Locate the cell with the specified text and output its [x, y] center coordinate. 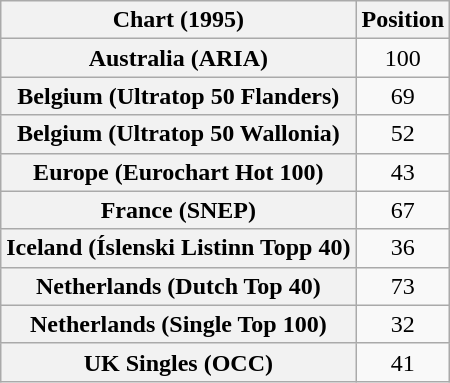
Netherlands (Dutch Top 40) [178, 286]
32 [403, 324]
36 [403, 248]
Belgium (Ultratop 50 Wallonia) [178, 134]
Europe (Eurochart Hot 100) [178, 172]
Chart (1995) [178, 20]
France (SNEP) [178, 210]
69 [403, 96]
UK Singles (OCC) [178, 362]
Australia (ARIA) [178, 58]
73 [403, 286]
100 [403, 58]
Position [403, 20]
52 [403, 134]
Iceland (Íslenski Listinn Topp 40) [178, 248]
41 [403, 362]
Netherlands (Single Top 100) [178, 324]
Belgium (Ultratop 50 Flanders) [178, 96]
43 [403, 172]
67 [403, 210]
